Output the (x, y) coordinate of the center of the cell containing the given text.  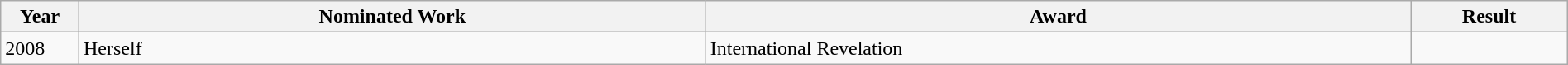
Nominated Work (392, 17)
Herself (392, 48)
Year (40, 17)
2008 (40, 48)
International Revelation (1059, 48)
Result (1489, 17)
Award (1059, 17)
